Extract the [x, y] coordinate from the center of the cell holding the provided text.  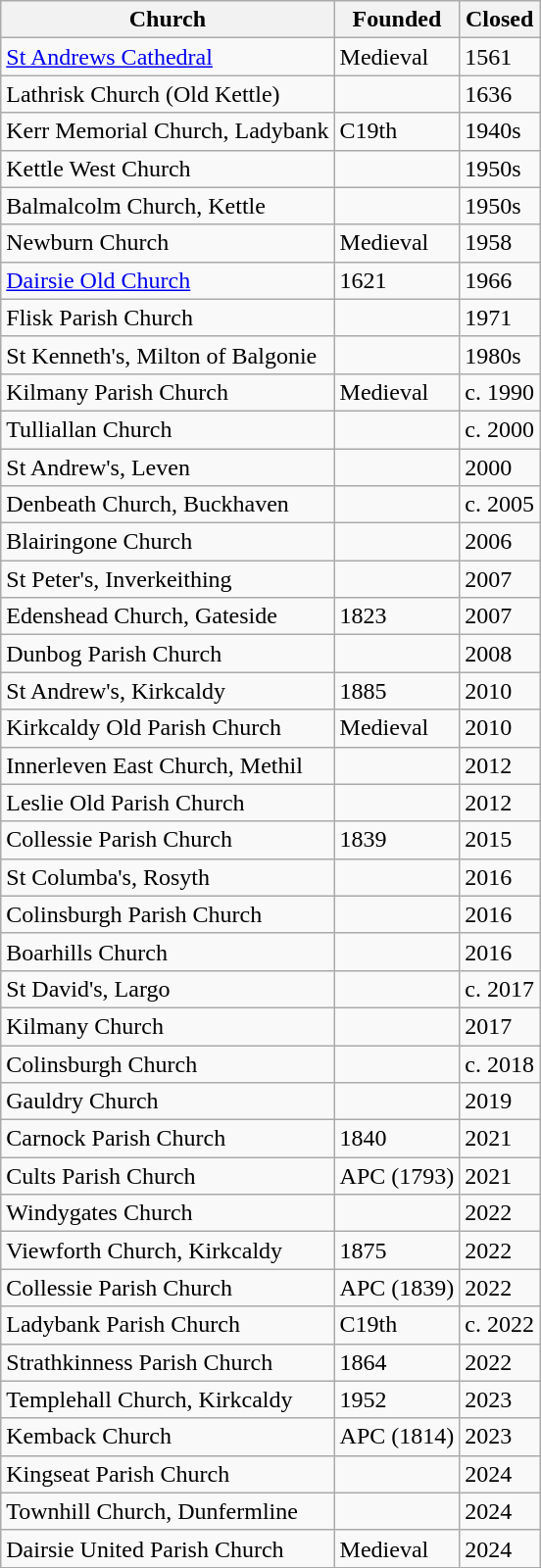
1958 [500, 243]
Edenshead Church, Gateside [168, 616]
1823 [397, 616]
1840 [397, 1139]
1561 [500, 57]
c. 2000 [500, 429]
1875 [397, 1250]
Leslie Old Parish Church [168, 803]
Closed [500, 20]
Boarhills Church [168, 952]
c. 2018 [500, 1063]
2008 [500, 654]
1966 [500, 280]
Kilmany Parish Church [168, 392]
St Andrew's, Leven [168, 467]
1864 [397, 1362]
Strathkinness Parish Church [168, 1362]
Cults Parish Church [168, 1176]
Carnock Parish Church [168, 1139]
Blairingone Church [168, 542]
Flisk Parish Church [168, 318]
1940s [500, 131]
c. 1990 [500, 392]
APC (1839) [397, 1288]
c. 2017 [500, 989]
Ladybank Parish Church [168, 1325]
1971 [500, 318]
2006 [500, 542]
2019 [500, 1102]
2000 [500, 467]
APC (1814) [397, 1437]
Kettle West Church [168, 169]
Balmalcolm Church, Kettle [168, 206]
1885 [397, 691]
c. 2022 [500, 1325]
Windygates Church [168, 1213]
Newburn Church [168, 243]
Tulliallan Church [168, 429]
Church [168, 20]
Colinsburgh Church [168, 1063]
Lathrisk Church (Old Kettle) [168, 94]
St Columba's, Rosyth [168, 877]
c. 2005 [500, 505]
APC (1793) [397, 1176]
Dunbog Parish Church [168, 654]
Innerleven East Church, Methil [168, 765]
Gauldry Church [168, 1102]
2015 [500, 840]
Denbeath Church, Buckhaven [168, 505]
1839 [397, 840]
St David's, Largo [168, 989]
2017 [500, 1026]
Founded [397, 20]
Kingseat Parish Church [168, 1474]
Kerr Memorial Church, Ladybank [168, 131]
Kirkcaldy Old Parish Church [168, 728]
St Peter's, Inverkeithing [168, 579]
1952 [397, 1399]
Dairsie Old Church [168, 280]
Colinsburgh Parish Church [168, 914]
Templehall Church, Kirkcaldy [168, 1399]
1636 [500, 94]
1980s [500, 355]
Dairsie United Parish Church [168, 1548]
Viewforth Church, Kirkcaldy [168, 1250]
St Andrew's, Kirkcaldy [168, 691]
Kilmany Church [168, 1026]
Townhill Church, Dunfermline [168, 1511]
St Andrews Cathedral [168, 57]
St Kenneth's, Milton of Balgonie [168, 355]
Kemback Church [168, 1437]
1621 [397, 280]
